Extract the [X, Y] coordinate from the center of the cell holding the provided text.  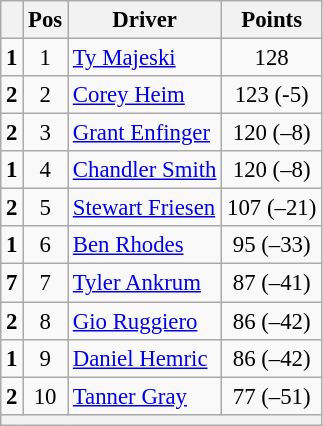
128 [272, 58]
87 (–41) [272, 283]
Tyler Ankrum [145, 283]
9 [46, 358]
Stewart Friesen [145, 208]
Driver [145, 20]
3 [46, 133]
Points [272, 20]
Ty Majeski [145, 58]
Chandler Smith [145, 170]
123 (-5) [272, 95]
Tanner Gray [145, 396]
Corey Heim [145, 95]
Gio Ruggiero [145, 321]
Ben Rhodes [145, 245]
Daniel Hemric [145, 358]
4 [46, 170]
6 [46, 245]
Pos [46, 20]
Grant Enfinger [145, 133]
5 [46, 208]
95 (–33) [272, 245]
107 (–21) [272, 208]
8 [46, 321]
77 (–51) [272, 396]
10 [46, 396]
